Search for the cell housing the specified text and yield its (X, Y) center coordinate. 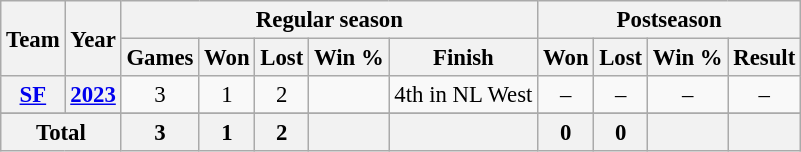
Games (160, 58)
Year (93, 38)
Finish (464, 58)
4th in NL West (464, 95)
Result (764, 58)
2023 (93, 95)
SF (33, 95)
Total (61, 133)
Postseason (670, 20)
Regular season (330, 20)
Team (33, 38)
